Provide the (x, y) coordinate of the cell's center where the given text is located.  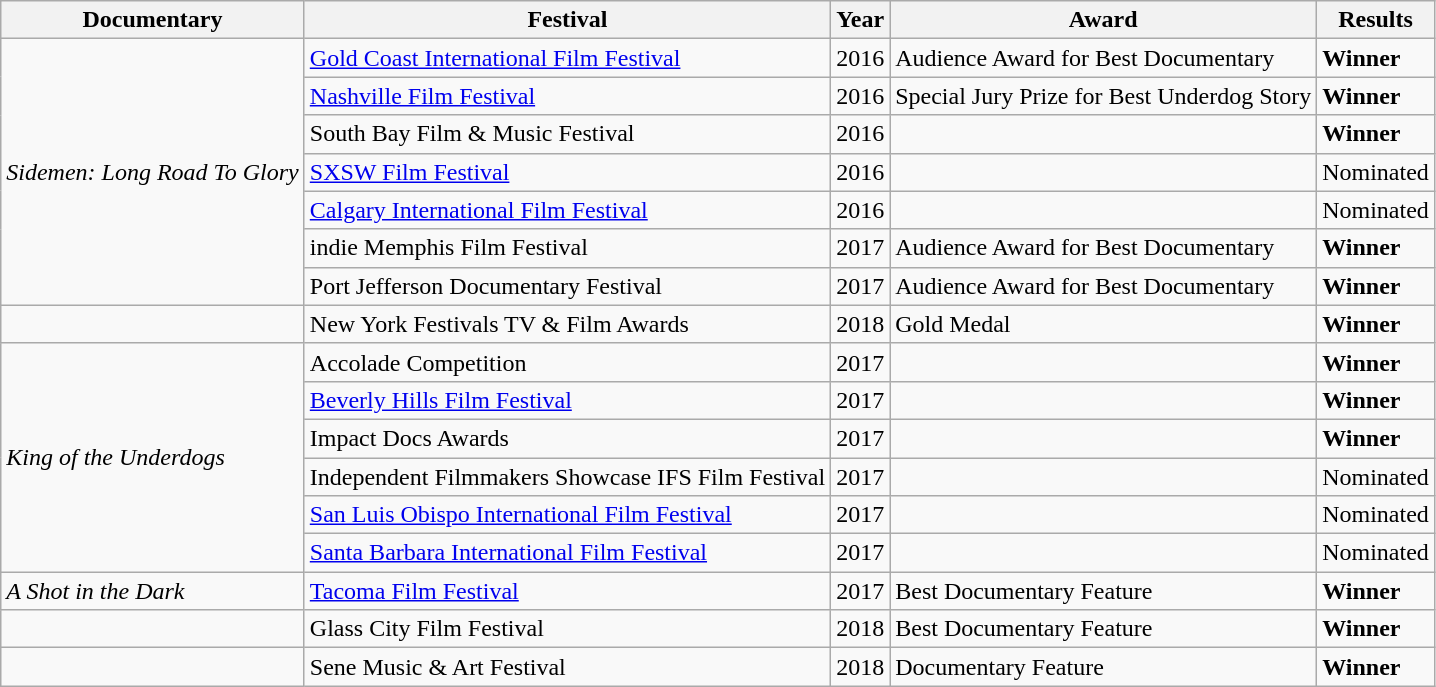
Sidemen: Long Road To Glory (153, 172)
Award (1104, 20)
Special Jury Prize for Best Underdog Story (1104, 96)
King of the Underdogs (153, 457)
Santa Barbara International Film Festival (567, 553)
Gold Medal (1104, 324)
Accolade Competition (567, 362)
Results (1376, 20)
Documentary (153, 20)
SXSW Film Festival (567, 172)
Sene Music & Art Festival (567, 667)
Calgary International Film Festival (567, 210)
Beverly Hills Film Festival (567, 400)
Port Jefferson Documentary Festival (567, 286)
Independent Filmmakers Showcase IFS Film Festival (567, 477)
Festival (567, 20)
Year (860, 20)
New York Festivals TV & Film Awards (567, 324)
San Luis Obispo International Film Festival (567, 515)
Impact Docs Awards (567, 438)
Gold Coast International Film Festival (567, 58)
Tacoma Film Festival (567, 591)
A Shot in the Dark (153, 591)
South Bay Film & Music Festival (567, 134)
indie Memphis Film Festival (567, 248)
Nashville Film Festival (567, 96)
Glass City Film Festival (567, 629)
Documentary Feature (1104, 667)
